From the cell containing the given text, extract its center point as [X, Y] coordinate. 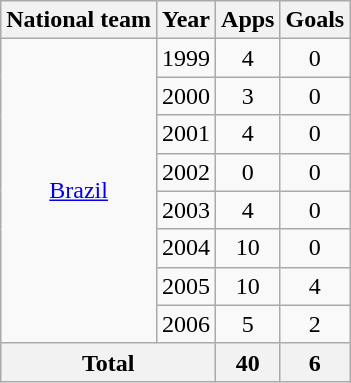
3 [248, 96]
National team [79, 20]
2006 [186, 324]
2 [315, 324]
40 [248, 362]
Brazil [79, 191]
2001 [186, 134]
Year [186, 20]
Total [108, 362]
Goals [315, 20]
2003 [186, 210]
2000 [186, 96]
Apps [248, 20]
1999 [186, 58]
2004 [186, 248]
2005 [186, 286]
2002 [186, 172]
6 [315, 362]
5 [248, 324]
